Capture the cell that displays the provided text and extract its [X, Y] central coordinate. 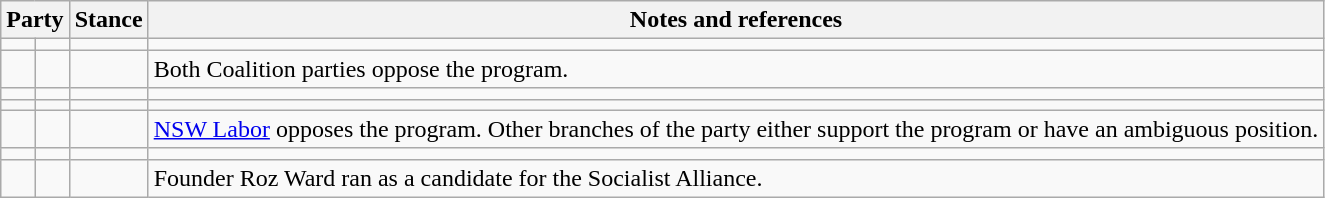
Notes and references [736, 20]
Founder Roz Ward ran as a candidate for the Socialist Alliance. [736, 178]
NSW Labor opposes the program. Other branches of the party either support the program or have an ambiguous position. [736, 129]
Stance [108, 20]
Both Coalition parties oppose the program. [736, 69]
Party [35, 20]
